Detect which cell encompasses the target text, then output its (X, Y) center coordinate. 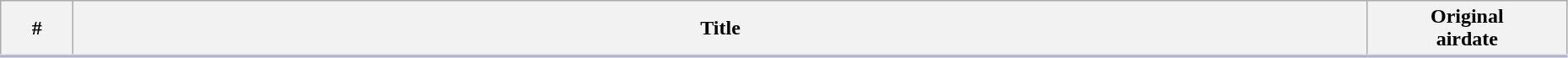
Title (720, 29)
Originalairdate (1467, 29)
# (37, 29)
